Pinpoint the cell where the given text exists, returning its (X, Y) midpoint coordinate. 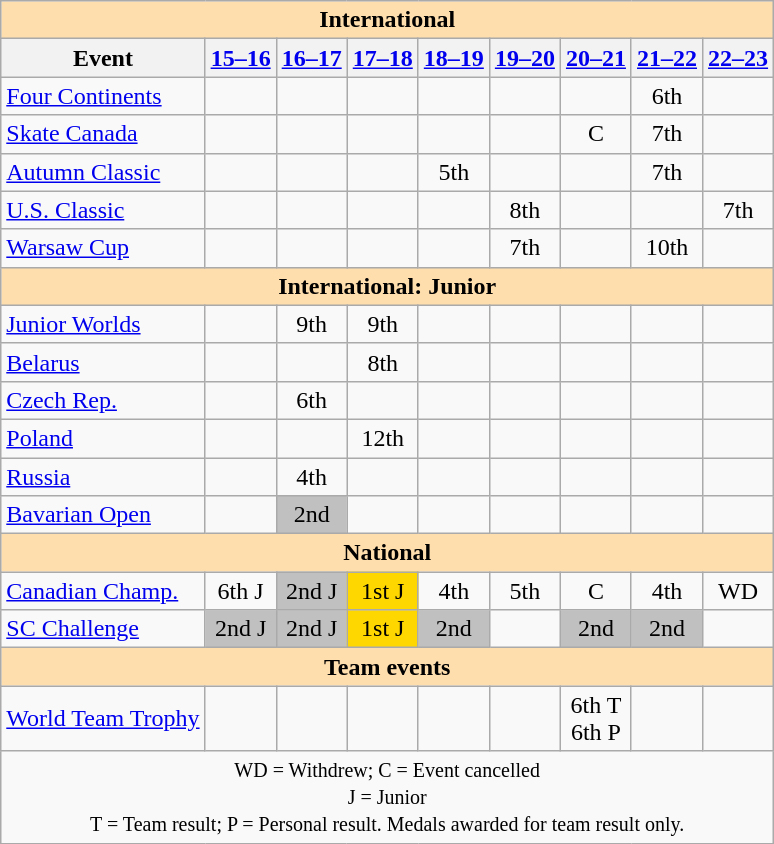
16–17 (312, 58)
12th (382, 438)
6th J (240, 591)
Warsaw Cup (103, 248)
Skate Canada (103, 134)
Belarus (103, 362)
Bavarian Open (103, 515)
World Team Trophy (103, 718)
6th T 6th P (596, 718)
20–21 (596, 58)
15–16 (240, 58)
21–22 (666, 58)
Russia (103, 477)
10th (666, 248)
18–19 (454, 58)
Junior Worlds (103, 324)
Four Continents (103, 96)
Event (103, 58)
Czech Rep. (103, 400)
International (388, 20)
19–20 (524, 58)
22–23 (738, 58)
U.S. Classic (103, 210)
National (388, 553)
Autumn Classic (103, 172)
SC Challenge (103, 629)
WD (738, 591)
WD = Withdrew; C = Event cancelledJ = JuniorT = Team result; P = Personal result. Medals awarded for team result only. (388, 797)
Team events (388, 667)
International: Junior (388, 286)
Canadian Champ. (103, 591)
17–18 (382, 58)
Poland (103, 438)
